Search for the cell housing the specified text and yield its [x, y] center coordinate. 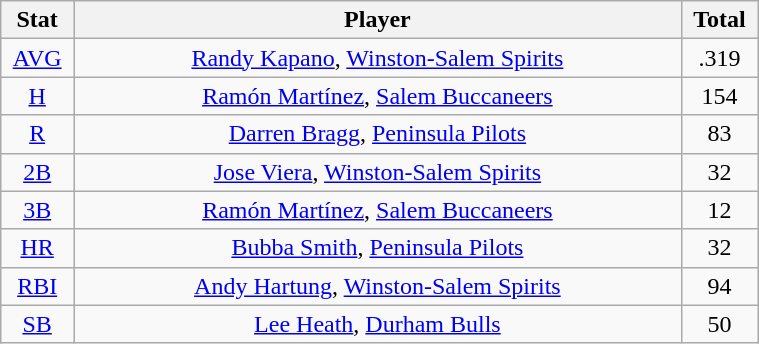
RBI [38, 286]
Stat [38, 20]
Total [719, 20]
H [38, 96]
Player [378, 20]
AVG [38, 58]
3B [38, 210]
94 [719, 286]
154 [719, 96]
Darren Bragg, Peninsula Pilots [378, 134]
2B [38, 172]
83 [719, 134]
R [38, 134]
Jose Viera, Winston-Salem Spirits [378, 172]
50 [719, 324]
HR [38, 248]
12 [719, 210]
SB [38, 324]
.319 [719, 58]
Andy Hartung, Winston-Salem Spirits [378, 286]
Lee Heath, Durham Bulls [378, 324]
Bubba Smith, Peninsula Pilots [378, 248]
Randy Kapano, Winston-Salem Spirits [378, 58]
